Search for the cell housing the specified text and yield its [X, Y] center coordinate. 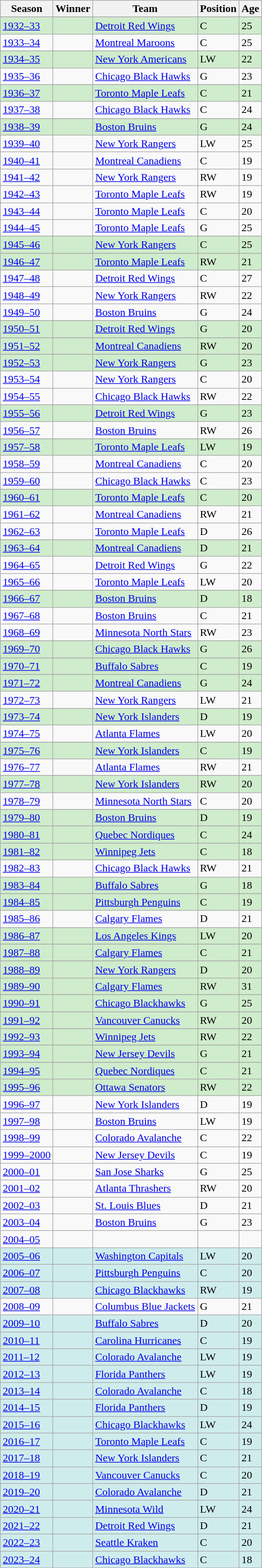
2015–16 [27, 1425]
2006–07 [27, 1273]
2019–20 [27, 1492]
Team [145, 9]
1959–60 [27, 480]
1973–74 [27, 716]
1938–39 [27, 127]
Los Angeles Kings [145, 936]
2020–21 [27, 1509]
1990–91 [27, 1003]
Columbus Blue Jackets [145, 1307]
1944–45 [27, 228]
2013–14 [27, 1391]
27 [250, 279]
1949–50 [27, 312]
1996–97 [27, 1104]
1999–2000 [27, 1155]
2022–23 [27, 1542]
2007–08 [27, 1290]
1978–79 [27, 801]
2010–11 [27, 1340]
1975–76 [27, 751]
1953–54 [27, 379]
Seattle Kraken [145, 1542]
2000–01 [27, 1172]
1981–82 [27, 852]
1962–63 [27, 531]
St. Louis Blues [145, 1205]
1954–55 [27, 396]
2014–15 [27, 1408]
1983–84 [27, 885]
1974–75 [27, 733]
1987–88 [27, 952]
2017–18 [27, 1458]
1960–61 [27, 498]
1971–72 [27, 683]
1937–38 [27, 110]
1966–67 [27, 599]
2021–22 [27, 1525]
1992–93 [27, 1037]
1967–68 [27, 616]
2011–12 [27, 1357]
1995–96 [27, 1088]
1947–48 [27, 279]
1969–70 [27, 649]
1951–52 [27, 346]
1933–34 [27, 43]
1952–53 [27, 363]
2008–09 [27, 1307]
1988–89 [27, 969]
1948–49 [27, 295]
Winner [73, 9]
Position [219, 9]
2016–17 [27, 1441]
1942–43 [27, 194]
2009–10 [27, 1324]
2005–06 [27, 1256]
1963–64 [27, 548]
1980–81 [27, 835]
1934–35 [27, 59]
1957–58 [27, 447]
1961–62 [27, 515]
1979–80 [27, 818]
1955–56 [27, 413]
1941–42 [27, 177]
1998–99 [27, 1138]
Season [27, 9]
1935–36 [27, 76]
Montreal Maroons [145, 43]
1991–92 [27, 1020]
2001–02 [27, 1189]
1940–41 [27, 160]
1946–47 [27, 262]
Washington Capitals [145, 1256]
1932–33 [27, 26]
1945–46 [27, 245]
1977–78 [27, 784]
1956–57 [27, 430]
1993–94 [27, 1054]
Atlanta Thrashers [145, 1189]
1950–51 [27, 329]
1939–40 [27, 143]
1994–95 [27, 1071]
Ottawa Senators [145, 1088]
Minnesota Wild [145, 1509]
2003–04 [27, 1222]
2004–05 [27, 1239]
1982–83 [27, 868]
1986–87 [27, 936]
Age [250, 9]
1970–71 [27, 666]
1968–69 [27, 632]
1964–65 [27, 565]
1965–66 [27, 582]
1989–90 [27, 986]
2012–13 [27, 1374]
2023–24 [27, 1559]
1985–86 [27, 919]
New York Americans [145, 59]
1943–44 [27, 211]
1984–85 [27, 902]
31 [250, 986]
1976–77 [27, 767]
1958–59 [27, 464]
1972–73 [27, 700]
2018–19 [27, 1475]
Carolina Hurricanes [145, 1340]
San Jose Sharks [145, 1172]
1997–98 [27, 1121]
2002–03 [27, 1205]
1936–37 [27, 93]
